Search for the cell housing the specified text and yield its (x, y) center coordinate. 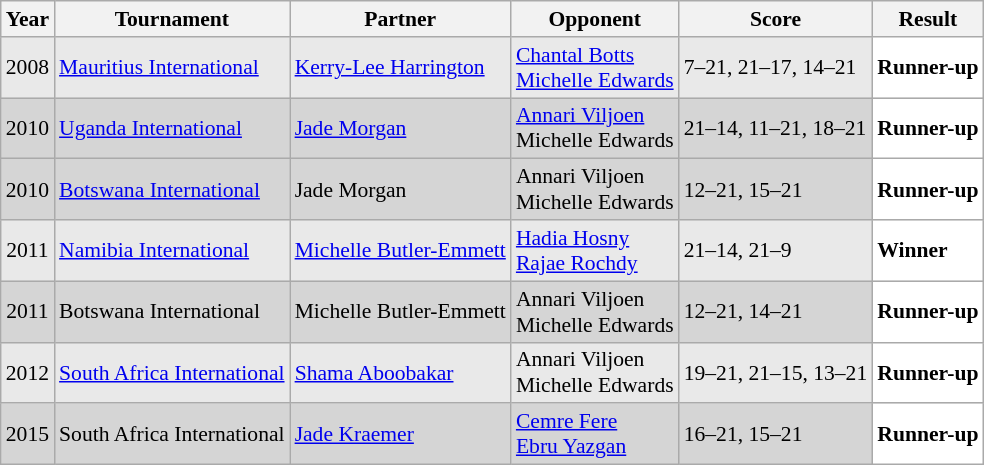
Tournament (172, 19)
12–21, 14–21 (776, 312)
Mauritius International (172, 68)
19–21, 21–15, 13–21 (776, 372)
Hadia Hosny Rajae Rochdy (595, 250)
16–21, 15–21 (776, 434)
2008 (28, 68)
Result (928, 19)
Kerry-Lee Harrington (400, 68)
Score (776, 19)
7–21, 21–17, 14–21 (776, 68)
Winner (928, 250)
Partner (400, 19)
Year (28, 19)
12–21, 15–21 (776, 190)
Jade Kraemer (400, 434)
Cemre Fere Ebru Yazgan (595, 434)
Chantal Botts Michelle Edwards (595, 68)
2012 (28, 372)
Uganda International (172, 128)
Namibia International (172, 250)
Opponent (595, 19)
21–14, 11–21, 18–21 (776, 128)
Shama Aboobakar (400, 372)
2015 (28, 434)
21–14, 21–9 (776, 250)
